Return the (X, Y) coordinate for the center point of the cell that contains the specified text.  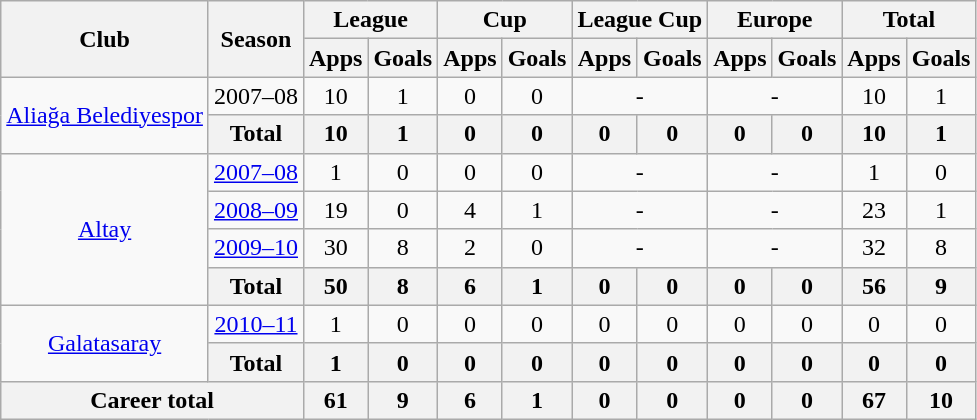
Career total (152, 400)
2010–11 (256, 324)
Season (256, 39)
50 (335, 286)
56 (874, 286)
61 (335, 400)
32 (874, 248)
4 (470, 210)
League Cup (640, 20)
2 (470, 248)
Cup (505, 20)
67 (874, 400)
Aliağa Belediyespor (105, 115)
30 (335, 248)
Galatasaray (105, 343)
2009–10 (256, 248)
2008–09 (256, 210)
19 (335, 210)
Europe (775, 20)
Altay (105, 229)
League (370, 20)
Club (105, 39)
23 (874, 210)
